Return the [x, y] coordinate for the center point of the cell that contains the specified text.  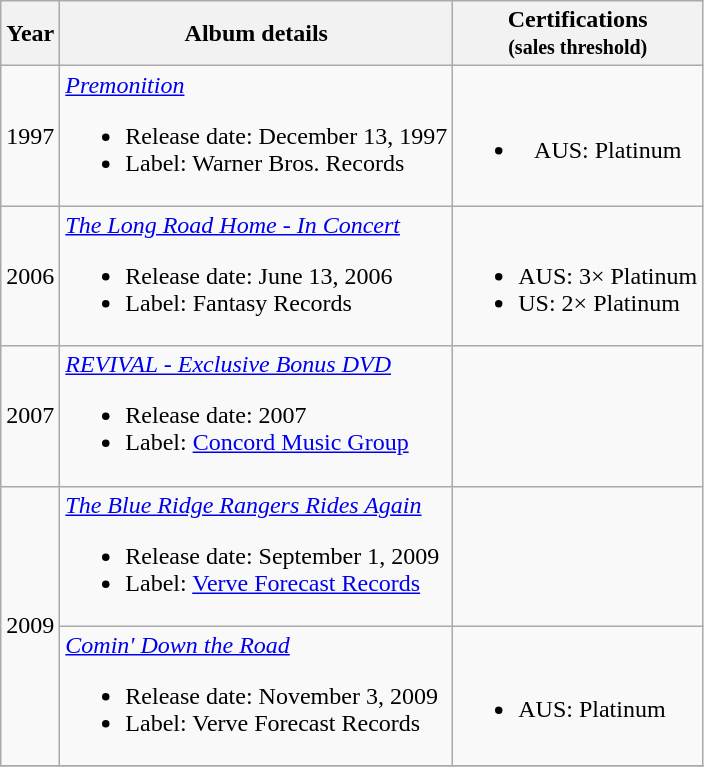
REVIVAL - Exclusive Bonus DVDRelease date: 2007Label: Concord Music Group [256, 416]
2006 [30, 276]
Comin' Down the RoadRelease date: November 3, 2009Label: Verve Forecast Records [256, 696]
1997 [30, 136]
Certifications(sales threshold) [578, 34]
PremonitionRelease date: December 13, 1997Label: Warner Bros. Records [256, 136]
AUS: 3× PlatinumUS: 2× Platinum [578, 276]
2007 [30, 416]
The Long Road Home - In ConcertRelease date: June 13, 2006Label: Fantasy Records [256, 276]
The Blue Ridge Rangers Rides AgainRelease date: September 1, 2009Label: Verve Forecast Records [256, 556]
Album details [256, 34]
Year [30, 34]
2009 [30, 626]
